Find where the given text appears and provide that cell's center as [x, y] coordinate. 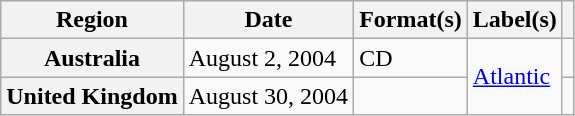
August 30, 2004 [268, 96]
CD [411, 58]
Region [92, 20]
Date [268, 20]
Label(s) [514, 20]
Atlantic [514, 77]
Australia [92, 58]
Format(s) [411, 20]
United Kingdom [92, 96]
August 2, 2004 [268, 58]
